Capture the cell that displays the provided text and extract its (X, Y) central coordinate. 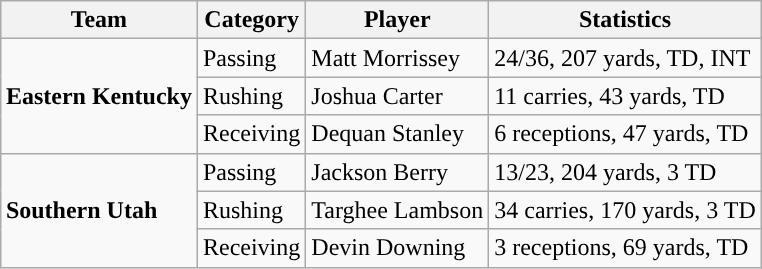
34 carries, 170 yards, 3 TD (626, 210)
6 receptions, 47 yards, TD (626, 134)
Category (251, 20)
3 receptions, 69 yards, TD (626, 248)
Joshua Carter (398, 96)
13/23, 204 yards, 3 TD (626, 172)
Dequan Stanley (398, 134)
Matt Morrissey (398, 58)
Player (398, 20)
Team (98, 20)
Eastern Kentucky (98, 96)
Targhee Lambson (398, 210)
Statistics (626, 20)
Southern Utah (98, 210)
Jackson Berry (398, 172)
24/36, 207 yards, TD, INT (626, 58)
11 carries, 43 yards, TD (626, 96)
Devin Downing (398, 248)
